Find where the given text appears and provide that cell's center as [X, Y] coordinate. 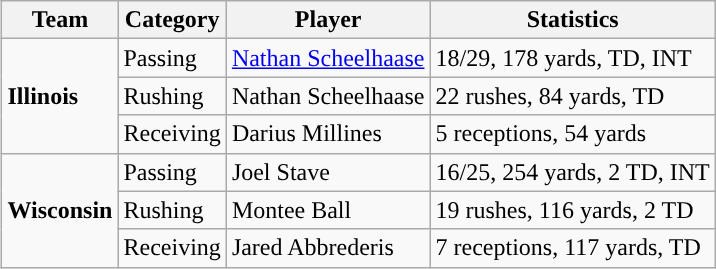
22 rushes, 84 yards, TD [572, 96]
Statistics [572, 20]
Illinois [60, 96]
Team [60, 20]
Montee Ball [328, 210]
Wisconsin [60, 210]
Joel Stave [328, 172]
19 rushes, 116 yards, 2 TD [572, 210]
7 receptions, 117 yards, TD [572, 248]
Jared Abbrederis [328, 248]
Darius Millines [328, 134]
5 receptions, 54 yards [572, 134]
16/25, 254 yards, 2 TD, INT [572, 172]
Player [328, 20]
Category [172, 20]
18/29, 178 yards, TD, INT [572, 58]
